Search for the cell housing the specified text and yield its [X, Y] center coordinate. 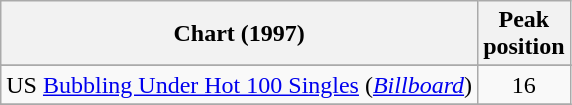
16 [524, 85]
Chart (1997) [240, 34]
US Bubbling Under Hot 100 Singles (Billboard) [240, 85]
Peakposition [524, 34]
